Identify which cell holds the provided text, then report its [X, Y] central coordinate. 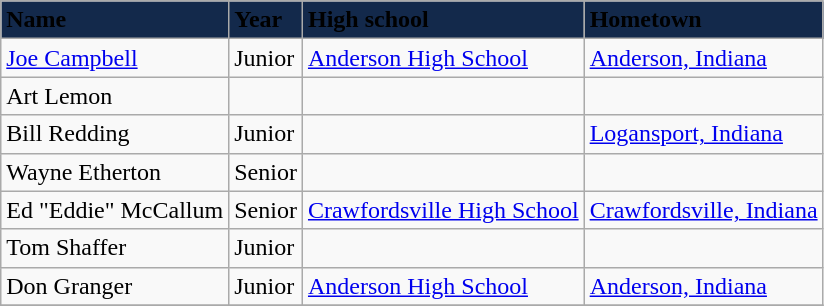
Name [115, 20]
Crawfordsville High School [443, 210]
Art Lemon [115, 96]
Bill Redding [115, 134]
Logansport, Indiana [704, 134]
Joe Campbell [115, 58]
Hometown [704, 20]
Tom Shaffer [115, 248]
Ed "Eddie" McCallum [115, 210]
Wayne Etherton [115, 172]
Year [266, 20]
Don Granger [115, 286]
High school [443, 20]
Crawfordsville, Indiana [704, 210]
